Search for the cell housing the specified text and yield its [x, y] center coordinate. 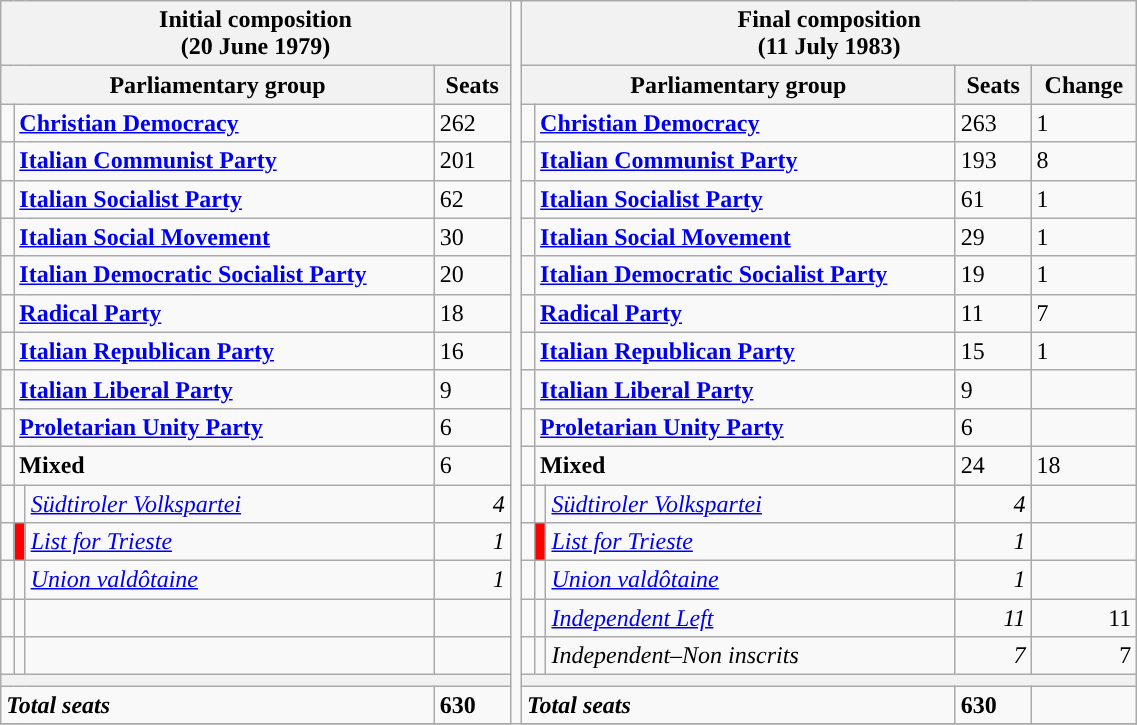
201 [472, 161]
61 [993, 199]
30 [472, 237]
Independent Left [750, 618]
Initial composition(20 June 1979) [256, 34]
15 [993, 351]
24 [993, 465]
Change [1084, 85]
19 [993, 275]
62 [472, 199]
16 [472, 351]
263 [993, 123]
8 [1084, 161]
Independent–Non inscrits [750, 656]
20 [472, 275]
Final composition(11 July 1983) [830, 34]
193 [993, 161]
262 [472, 123]
29 [993, 237]
